Return [x, y] of the center of cell containing provided text 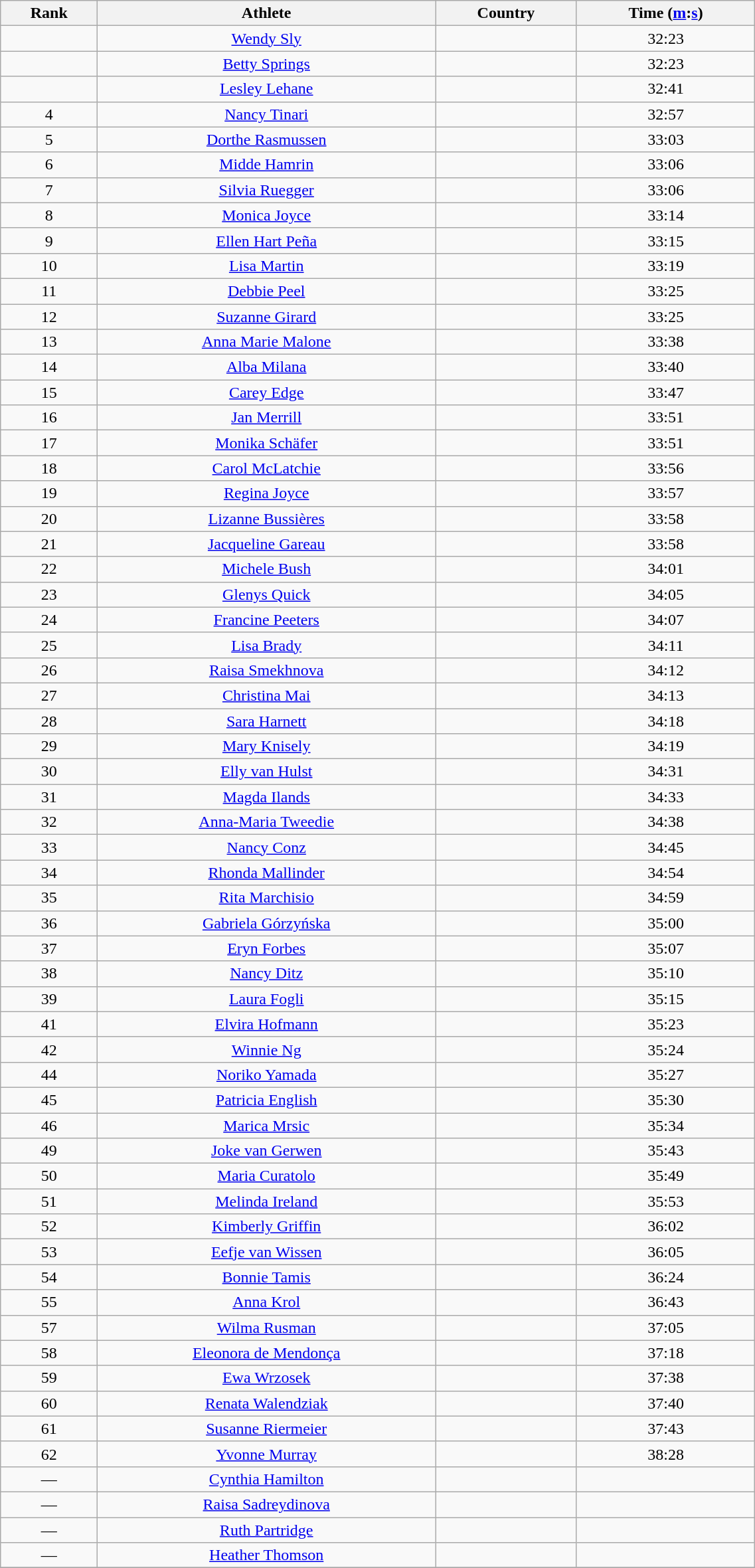
51 [49, 1201]
37:18 [665, 1353]
57 [49, 1328]
38:28 [665, 1454]
34:33 [665, 797]
Winnie Ng [267, 1049]
35:10 [665, 974]
Anna Marie Malone [267, 342]
Carey Edge [267, 392]
14 [49, 367]
Eefje van Wissen [267, 1252]
Rank [49, 13]
49 [49, 1151]
28 [49, 721]
53 [49, 1252]
33:19 [665, 266]
35:49 [665, 1176]
Midde Hamrin [267, 165]
37 [49, 948]
38 [49, 974]
Betty Springs [267, 64]
Kimberly Griffin [267, 1227]
33:15 [665, 240]
33:40 [665, 367]
Maria Curatolo [267, 1176]
Country [506, 13]
Mary Knisely [267, 746]
Patricia English [267, 1100]
33:47 [665, 392]
Anna Krol [267, 1302]
Elvira Hofmann [267, 1024]
36:24 [665, 1277]
26 [49, 670]
34:05 [665, 594]
Silvia Ruegger [267, 190]
27 [49, 695]
13 [49, 342]
25 [49, 645]
11 [49, 291]
Monika Schäfer [267, 443]
18 [49, 468]
Elly van Hulst [267, 772]
Lisa Brady [267, 645]
50 [49, 1176]
37:05 [665, 1328]
Nancy Tinari [267, 114]
35:34 [665, 1126]
Heather Thomson [267, 1555]
Athlete [267, 13]
Melinda Ireland [267, 1201]
52 [49, 1227]
Nancy Conz [267, 847]
35:00 [665, 923]
4 [49, 114]
Dorthe Rasmussen [267, 139]
37:40 [665, 1403]
8 [49, 215]
36:02 [665, 1227]
10 [49, 266]
17 [49, 443]
Wendy Sly [267, 39]
Laura Fogli [267, 999]
Sara Harnett [267, 721]
34:18 [665, 721]
Monica Joyce [267, 215]
35:53 [665, 1201]
35:15 [665, 999]
34:12 [665, 670]
12 [49, 317]
35:27 [665, 1075]
36:05 [665, 1252]
59 [49, 1378]
Magda Ilands [267, 797]
41 [49, 1024]
Ellen Hart Peña [267, 240]
Lisa Martin [267, 266]
61 [49, 1429]
34:01 [665, 569]
Anna-Maria Tweedie [267, 822]
33:56 [665, 468]
30 [49, 772]
46 [49, 1126]
Bonnie Tamis [267, 1277]
Nancy Ditz [267, 974]
Gabriela Górzyńska [267, 923]
Jacqueline Gareau [267, 544]
34:38 [665, 822]
33:14 [665, 215]
20 [49, 519]
54 [49, 1277]
15 [49, 392]
37:43 [665, 1429]
34:45 [665, 847]
35:30 [665, 1100]
23 [49, 594]
6 [49, 165]
35:07 [665, 948]
Lesley Lehane [267, 89]
Michele Bush [267, 569]
35:24 [665, 1049]
Yvonne Murray [267, 1454]
Wilma Rusman [267, 1328]
Carol McLatchie [267, 468]
7 [49, 190]
Glenys Quick [267, 594]
Susanne Riermeier [267, 1429]
36 [49, 923]
33 [49, 847]
Debbie Peel [267, 291]
35:23 [665, 1024]
39 [49, 999]
34:11 [665, 645]
Ewa Wrzosek [267, 1378]
Renata Walendziak [267, 1403]
58 [49, 1353]
Jan Merrill [267, 418]
32 [49, 822]
34:07 [665, 620]
32:57 [665, 114]
Raisa Sadreydinova [267, 1504]
60 [49, 1403]
44 [49, 1075]
36:43 [665, 1302]
Noriko Yamada [267, 1075]
Rita Marchisio [267, 898]
34:13 [665, 695]
34 [49, 873]
33:03 [665, 139]
42 [49, 1049]
33:38 [665, 342]
24 [49, 620]
32:41 [665, 89]
Cynthia Hamilton [267, 1479]
Alba Milana [267, 367]
34:19 [665, 746]
33:57 [665, 493]
22 [49, 569]
Eryn Forbes [267, 948]
Eleonora de Mendonça [267, 1353]
Marica Mrsic [267, 1126]
Suzanne Girard [267, 317]
9 [49, 240]
Joke van Gerwen [267, 1151]
Lizanne Bussières [267, 519]
37:38 [665, 1378]
29 [49, 746]
5 [49, 139]
35 [49, 898]
21 [49, 544]
35:43 [665, 1151]
34:59 [665, 898]
45 [49, 1100]
Raisa Smekhnova [267, 670]
34:31 [665, 772]
Ruth Partridge [267, 1529]
62 [49, 1454]
31 [49, 797]
Rhonda Mallinder [267, 873]
16 [49, 418]
Regina Joyce [267, 493]
Christina Mai [267, 695]
19 [49, 493]
34:54 [665, 873]
Francine Peeters [267, 620]
Time (m:s) [665, 13]
55 [49, 1302]
